Return [X, Y] of the center of cell containing provided text 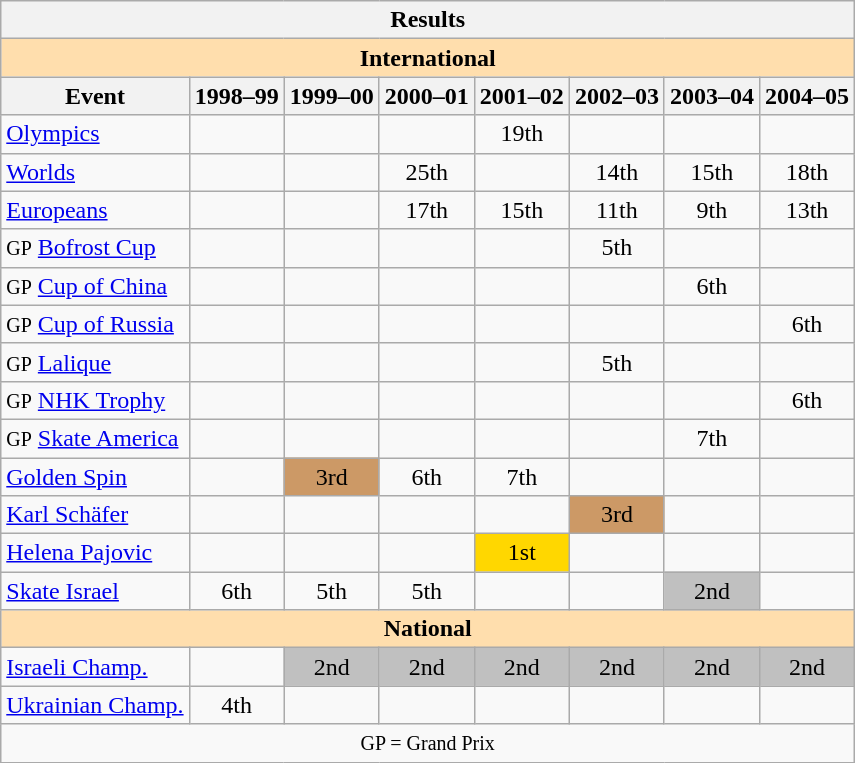
Skate Israel [95, 591]
Ukrainian Champ. [95, 705]
2002–03 [616, 96]
GP Cup of China [95, 286]
13th [806, 210]
2004–05 [806, 96]
1998–99 [236, 96]
Karl Schäfer [95, 515]
GP = Grand Prix [428, 743]
Golden Spin [95, 477]
GP NHK Trophy [95, 400]
14th [616, 172]
11th [616, 210]
25th [426, 172]
9th [712, 210]
Europeans [95, 210]
Olympics [95, 134]
17th [426, 210]
2003–04 [712, 96]
2001–02 [522, 96]
Helena Pajovic [95, 553]
1999–00 [332, 96]
National [428, 629]
GP Cup of Russia [95, 324]
Event [95, 96]
2000–01 [426, 96]
4th [236, 705]
GP Bofrost Cup [95, 248]
GP Lalique [95, 362]
19th [522, 134]
International [428, 58]
Results [428, 20]
18th [806, 172]
Israeli Champ. [95, 667]
GP Skate America [95, 438]
1st [522, 553]
Worlds [95, 172]
